Find where the given text appears and provide that cell's center as (X, Y) coordinate. 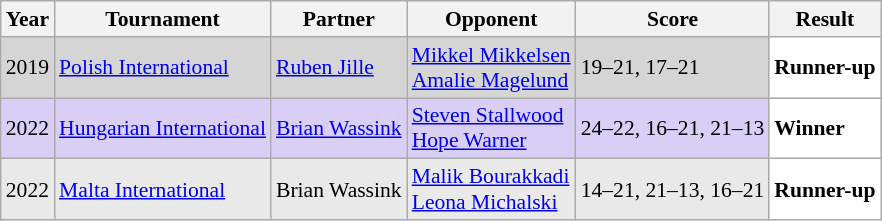
Malik Bourakkadi Leona Michalski (492, 190)
24–22, 16–21, 21–13 (673, 128)
19–21, 17–21 (673, 68)
14–21, 21–13, 16–21 (673, 190)
Malta International (162, 190)
Score (673, 19)
Year (28, 19)
2019 (28, 68)
Hungarian International (162, 128)
Mikkel Mikkelsen Amalie Magelund (492, 68)
Polish International (162, 68)
Ruben Jille (339, 68)
Winner (824, 128)
Opponent (492, 19)
Tournament (162, 19)
Partner (339, 19)
Result (824, 19)
Steven Stallwood Hope Warner (492, 128)
